For the text-containing cell, return its midpoint in (X, Y) coordinate format. 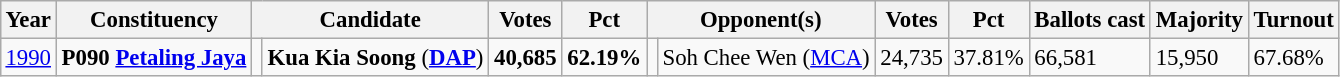
Kua Kia Soong (DAP) (375, 57)
Soh Chee Wen (MCA) (766, 57)
P090 Petaling Jaya (154, 57)
66,581 (1090, 57)
Candidate (370, 20)
15,950 (1199, 57)
67.68% (1294, 57)
Opponent(s) (761, 20)
Constituency (154, 20)
Turnout (1294, 20)
40,685 (526, 57)
Year (28, 20)
37.81% (988, 57)
Majority (1199, 20)
24,735 (912, 57)
Ballots cast (1090, 20)
62.19% (604, 57)
1990 (28, 57)
